Pinpoint the cell where the given text exists, returning its [x, y] midpoint coordinate. 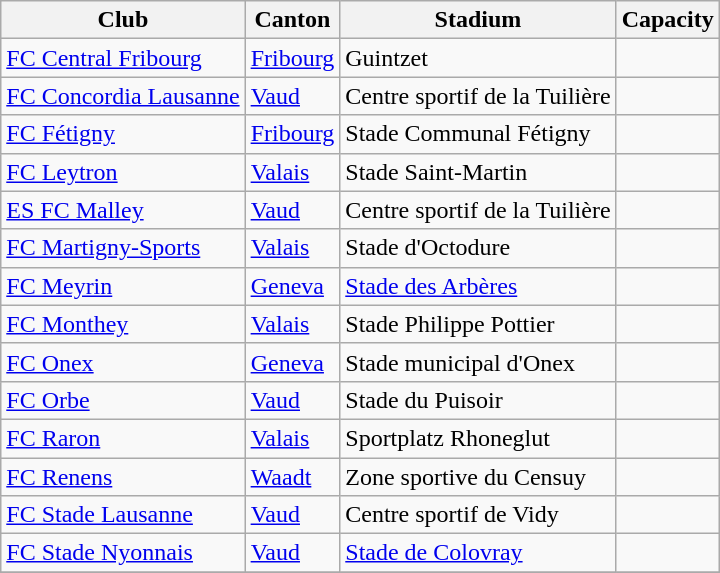
Sportplatz Rhoneglut [478, 438]
Zone sportive du Censuy [478, 477]
FC Martigny-Sports [123, 248]
Club [123, 20]
FC Renens [123, 477]
FC Stade Nyonnais [123, 553]
Stade d'Octodure [478, 248]
FC Concordia Lausanne [123, 96]
FC Central Fribourg [123, 58]
FC Raron [123, 438]
Stade du Puisoir [478, 400]
Capacity [668, 20]
FC Stade Lausanne [123, 515]
FC Leytron [123, 172]
FC Onex [123, 362]
Waadt [292, 477]
Stade Communal Fétigny [478, 134]
Guintzet [478, 58]
FC Fétigny [123, 134]
Stadium [478, 20]
Stade Saint-Martin [478, 172]
Stade de Colovray [478, 553]
Stade Philippe Pottier [478, 324]
ES FC Malley [123, 210]
Stade des Arbères [478, 286]
FC Meyrin [123, 286]
Canton [292, 20]
Stade municipal d'Onex [478, 362]
FC Monthey [123, 324]
Centre sportif de Vidy [478, 515]
FC Orbe [123, 400]
